Detect which cell encompasses the target text, then output its [x, y] center coordinate. 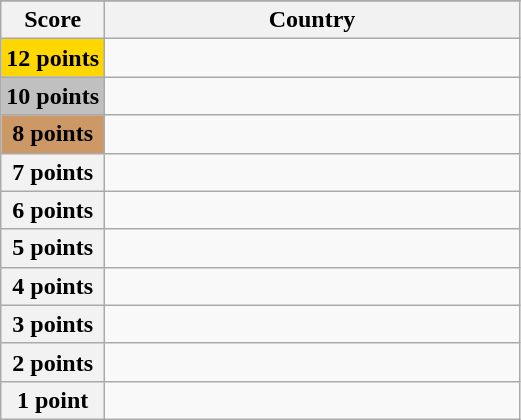
Score [53, 20]
6 points [53, 210]
7 points [53, 172]
Country [312, 20]
3 points [53, 324]
2 points [53, 362]
8 points [53, 134]
12 points [53, 58]
4 points [53, 286]
5 points [53, 248]
10 points [53, 96]
1 point [53, 400]
